Detect which cell encompasses the target text, then output its (X, Y) center coordinate. 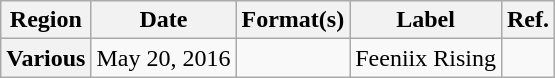
Ref. (528, 20)
Label (426, 20)
Format(s) (293, 20)
Feeniix Rising (426, 58)
Region (46, 20)
May 20, 2016 (164, 58)
Date (164, 20)
Various (46, 58)
